Scan for the cell matching the given text and deliver its (x, y) coordinate at center. 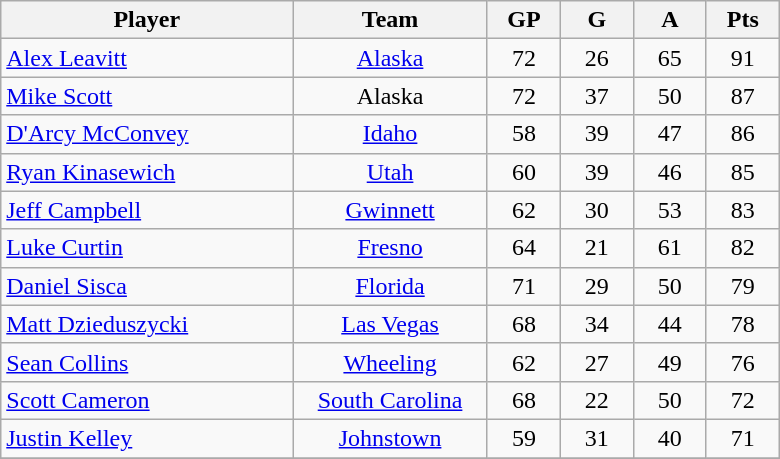
Team (390, 20)
49 (670, 362)
44 (670, 324)
Daniel Sisca (147, 286)
65 (670, 58)
G (596, 20)
Florida (390, 286)
34 (596, 324)
76 (742, 362)
64 (524, 248)
Utah (390, 172)
Luke Curtin (147, 248)
Ryan Kinasewich (147, 172)
87 (742, 96)
Las Vegas (390, 324)
59 (524, 438)
86 (742, 134)
Jeff Campbell (147, 210)
85 (742, 172)
Justin Kelley (147, 438)
Pts (742, 20)
Fresno (390, 248)
South Carolina (390, 400)
40 (670, 438)
Alex Leavitt (147, 58)
Idaho (390, 134)
Mike Scott (147, 96)
78 (742, 324)
47 (670, 134)
79 (742, 286)
27 (596, 362)
Wheeling (390, 362)
29 (596, 286)
60 (524, 172)
30 (596, 210)
Scott Cameron (147, 400)
61 (670, 248)
Sean Collins (147, 362)
53 (670, 210)
37 (596, 96)
GP (524, 20)
22 (596, 400)
83 (742, 210)
Matt Dzieduszycki (147, 324)
82 (742, 248)
31 (596, 438)
D'Arcy McConvey (147, 134)
A (670, 20)
Johnstown (390, 438)
91 (742, 58)
Player (147, 20)
26 (596, 58)
21 (596, 248)
Gwinnett (390, 210)
46 (670, 172)
58 (524, 134)
